Scan for the cell matching the given text and deliver its (x, y) coordinate at center. 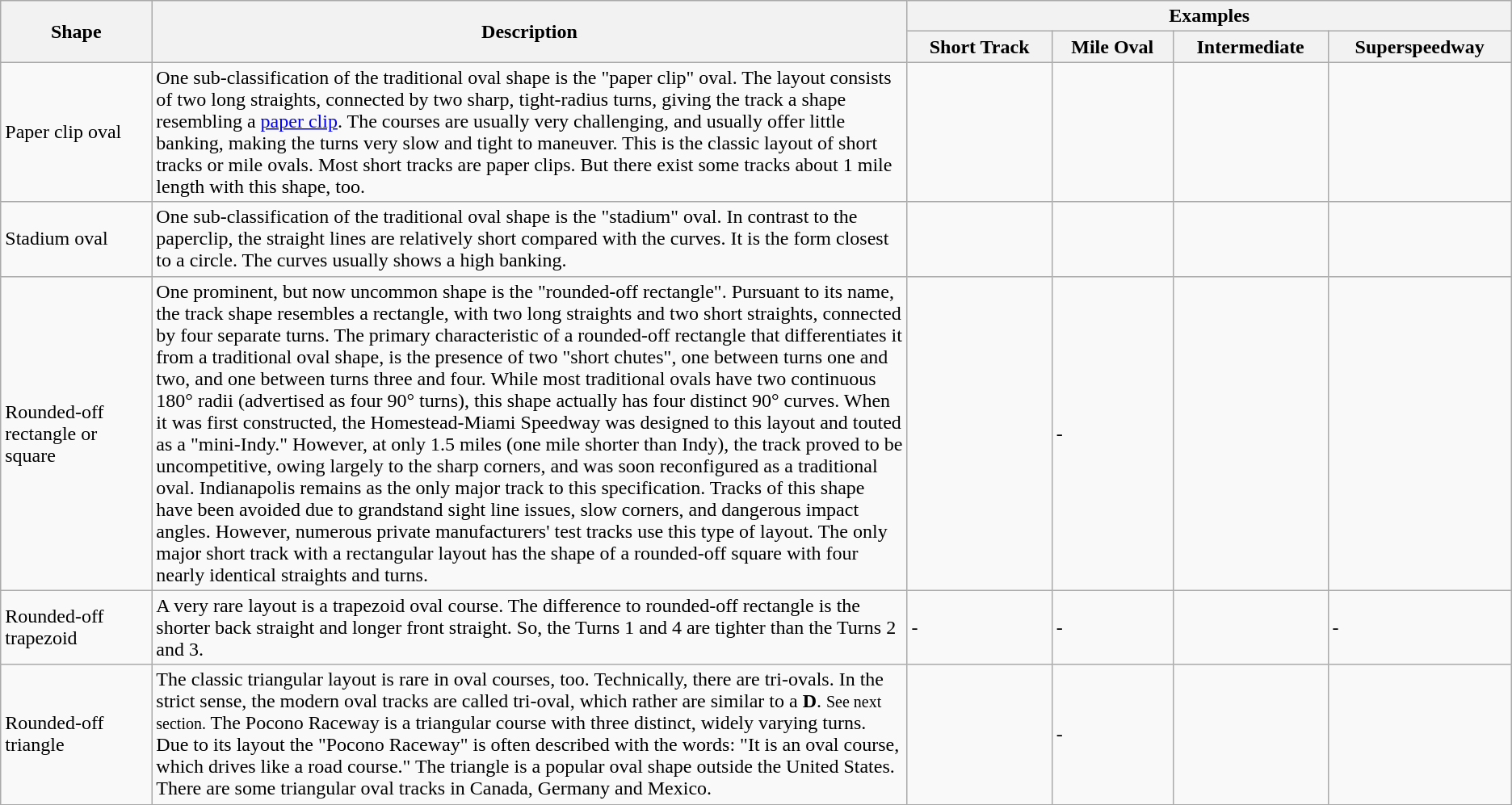
Intermediate (1250, 47)
Description (530, 31)
Short Track (979, 47)
Rounded-off triangle (76, 735)
Shape (76, 31)
Mile Oval (1112, 47)
Rounded-off rectangle or square (76, 433)
Examples (1209, 16)
Paper clip oval (76, 132)
Rounded-off trapezoid (76, 627)
Stadium oval (76, 239)
Superspeedway (1420, 47)
